Detect which cell encompasses the target text, then output its [X, Y] center coordinate. 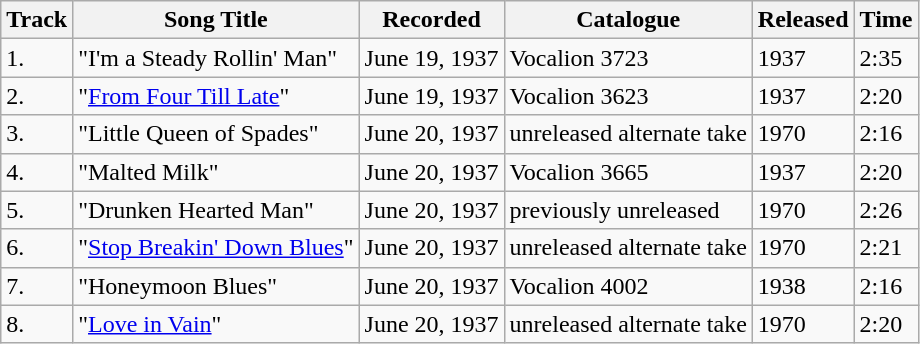
Recorded [432, 20]
Vocalion 4002 [628, 286]
"Honeymoon Blues" [216, 286]
"I'm a Steady Rollin' Man" [216, 58]
"Little Queen of Spades" [216, 134]
previously unreleased [628, 210]
"Love in Vain" [216, 324]
3. [37, 134]
"Malted Milk" [216, 172]
6. [37, 248]
Vocalion 3623 [628, 96]
"From Four Till Late" [216, 96]
Track [37, 20]
1938 [803, 286]
7. [37, 286]
Catalogue [628, 20]
Released [803, 20]
"Drunken Hearted Man" [216, 210]
Vocalion 3665 [628, 172]
Time [886, 20]
1. [37, 58]
2:26 [886, 210]
2. [37, 96]
Vocalion 3723 [628, 58]
Song Title [216, 20]
"Stop Breakin' Down Blues" [216, 248]
8. [37, 324]
4. [37, 172]
2:21 [886, 248]
2:35 [886, 58]
5. [37, 210]
